Find where the given text appears and provide that cell's center as (X, Y) coordinate. 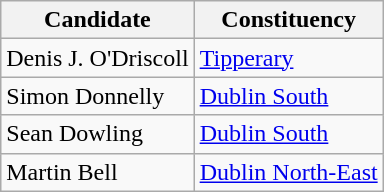
Tipperary (288, 58)
Martin Bell (98, 172)
Denis J. O'Driscoll (98, 58)
Candidate (98, 20)
Simon Donnelly (98, 96)
Constituency (288, 20)
Sean Dowling (98, 134)
Dublin North-East (288, 172)
